Detect which cell encompasses the target text, then output its (x, y) center coordinate. 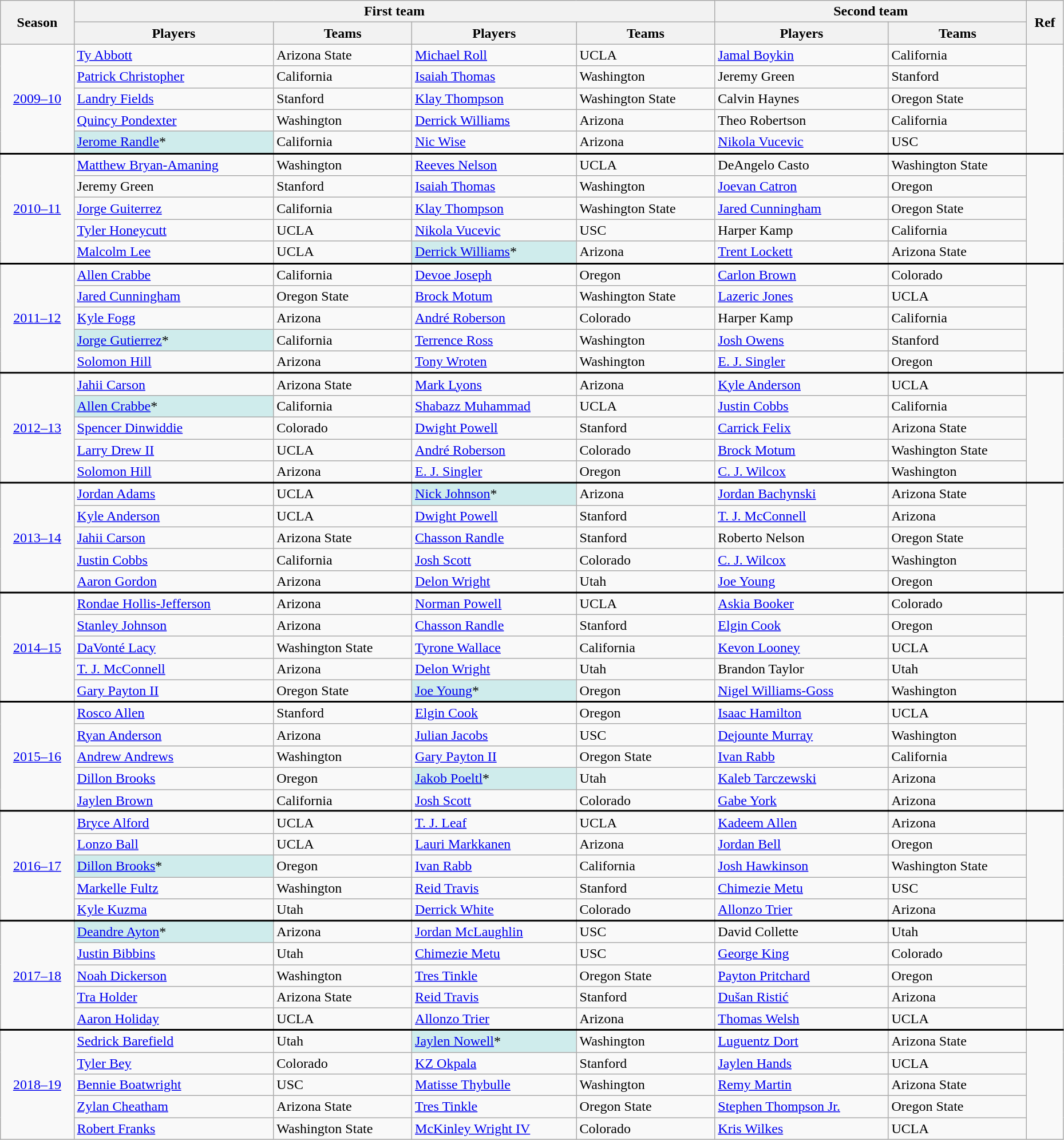
Allen Crabbe* (174, 406)
Tyler Bey (174, 1063)
Julian Jacobs (495, 735)
Season (37, 22)
2009–10 (37, 98)
Dillon Brooks (174, 778)
Askia Booker (801, 603)
Larry Drew II (174, 449)
Bennie Boatwright (174, 1085)
Dillon Brooks* (174, 866)
Matthew Bryan-Amaning (174, 165)
Noah Dickerson (174, 975)
Kevon Looney (801, 647)
McKinley Wright IV (495, 1129)
Josh Owens (801, 340)
Carlon Brown (801, 275)
Patrick Christopher (174, 77)
Nic Wise (495, 142)
Justin Bibbins (174, 953)
T. J. Leaf (495, 822)
Tra Holder (174, 997)
Rondae Hollis-Jefferson (174, 603)
Lazeric Jones (801, 297)
Calvin Haynes (801, 98)
Stanley Johnson (174, 625)
Ty Abbott (174, 55)
Markelle Fultz (174, 888)
Andrew Andrews (174, 756)
Kris Wilkes (801, 1129)
Lonzo Ball (174, 844)
Jorge Gutierrez* (174, 340)
Zylan Cheatham (174, 1107)
Joevan Catron (801, 187)
Deandre Ayton* (174, 932)
First team (394, 11)
2011–12 (37, 318)
Kyle Kuzma (174, 910)
Jordan Bachynski (801, 494)
Terrence Ross (495, 340)
Sedrick Barefield (174, 1041)
Norman Powell (495, 603)
Tony Wroten (495, 362)
Aaron Gordon (174, 581)
Remy Martin (801, 1085)
Joe Young* (495, 691)
Dejounte Murray (801, 735)
Matisse Thybulle (495, 1085)
Jakob Poeltl* (495, 778)
Josh Hawkinson (801, 866)
Michael Roll (495, 55)
Kyle Fogg (174, 318)
Jaylen Nowell* (495, 1041)
Nick Johnson* (495, 494)
Jamal Boykin (801, 55)
Devoe Joseph (495, 275)
Joe Young (801, 581)
Jaylen Brown (174, 800)
Lauri Markkanen (495, 844)
Derrick White (495, 910)
Aaron Holiday (174, 1019)
Derrick Williams (495, 120)
David Collette (801, 932)
Ryan Anderson (174, 735)
Dušan Ristić (801, 997)
Reeves Nelson (495, 165)
Stephen Thompson Jr. (801, 1107)
Jordan McLaughlin (495, 932)
Trent Lockett (801, 252)
DeAngelo Casto (801, 165)
George King (801, 953)
Spencer Dinwiddie (174, 428)
2014–15 (37, 647)
Kaleb Tarczewski (801, 778)
2016–17 (37, 866)
Jerome Randle* (174, 142)
Theo Robertson (801, 120)
Nigel Williams-Goss (801, 691)
Kadeem Allen (801, 822)
Tyler Honeycutt (174, 230)
Derrick Williams* (495, 252)
Payton Pritchard (801, 975)
DaVonté Lacy (174, 647)
Tyrone Wallace (495, 647)
Roberto Nelson (801, 538)
Bryce Alford (174, 822)
Allen Crabbe (174, 275)
2018–19 (37, 1084)
2012–13 (37, 428)
Second team (871, 11)
Ref (1045, 22)
Robert Franks (174, 1129)
Mark Lyons (495, 385)
KZ Okpala (495, 1063)
Luguentz Dort (801, 1041)
Jordan Bell (801, 844)
Thomas Welsh (801, 1019)
2015–16 (37, 757)
Brandon Taylor (801, 669)
Landry Fields (174, 98)
Malcolm Lee (174, 252)
Quincy Pondexter (174, 120)
Jaylen Hands (801, 1063)
Carrick Felix (801, 428)
2013–14 (37, 537)
Gabe York (801, 800)
Isaac Hamilton (801, 713)
Rosco Allen (174, 713)
2010–11 (37, 208)
Jordan Adams (174, 494)
Shabazz Muhammad (495, 406)
Jorge Guiterrez (174, 208)
2017–18 (37, 976)
